Find where the given text appears and provide that cell's center as (X, Y) coordinate. 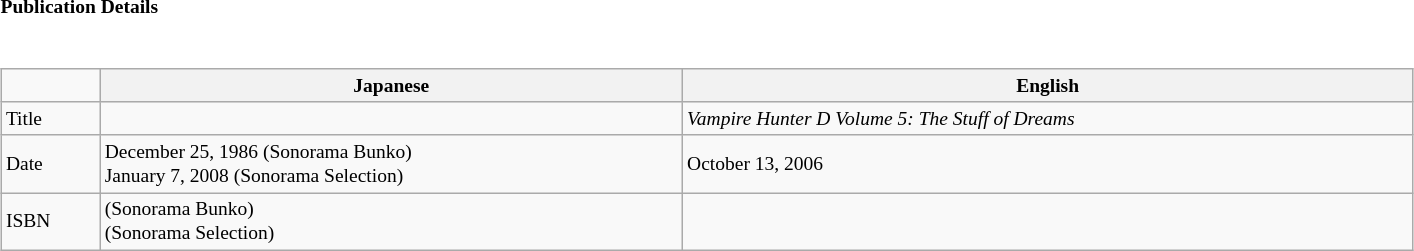
Date (50, 164)
Title (50, 118)
English (1047, 86)
December 25, 1986 (Sonorama Bunko)January 7, 2008 (Sonorama Selection) (391, 164)
October 13, 2006 (1047, 164)
Japanese (391, 86)
Vampire Hunter D Volume 5: The Stuff of Dreams (1047, 118)
ISBN (50, 222)
(Sonorama Bunko) (Sonorama Selection) (391, 222)
